For the text-containing cell, return its midpoint in [X, Y] coordinate format. 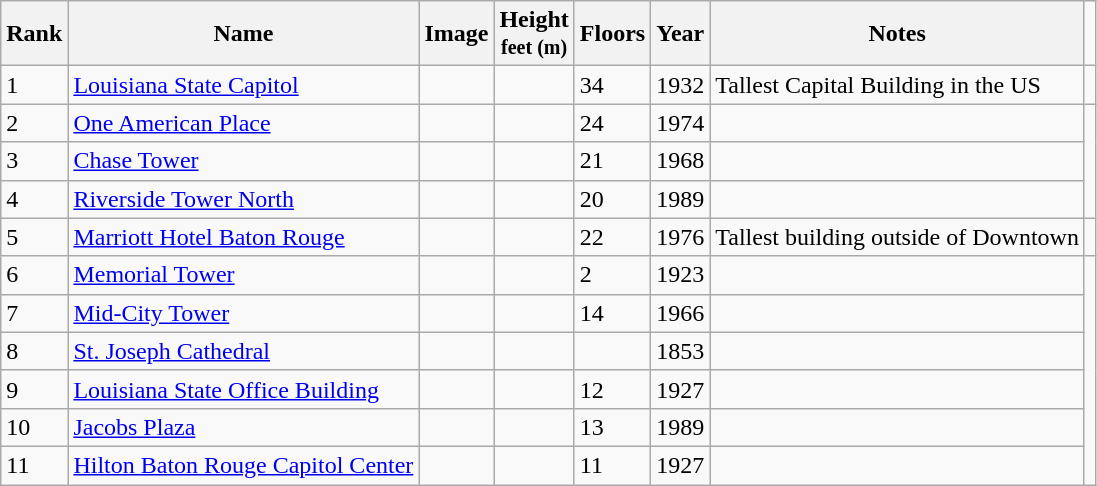
7 [34, 313]
Marriott Hotel Baton Rouge [244, 237]
Name [244, 34]
4 [34, 199]
22 [612, 237]
Memorial Tower [244, 275]
Chase Tower [244, 161]
Floors [612, 34]
24 [612, 123]
1853 [680, 351]
Louisiana State Capitol [244, 85]
Image [456, 34]
8 [34, 351]
14 [612, 313]
Louisiana State Office Building [244, 389]
6 [34, 275]
1974 [680, 123]
Mid-City Tower [244, 313]
1976 [680, 237]
34 [612, 85]
Hilton Baton Rouge Capitol Center [244, 465]
1932 [680, 85]
Riverside Tower North [244, 199]
21 [612, 161]
5 [34, 237]
Tallest building outside of Downtown [898, 237]
12 [612, 389]
13 [612, 427]
1968 [680, 161]
Jacobs Plaza [244, 427]
Tallest Capital Building in the US [898, 85]
One American Place [244, 123]
1966 [680, 313]
1 [34, 85]
20 [612, 199]
3 [34, 161]
St. Joseph Cathedral [244, 351]
Rank [34, 34]
10 [34, 427]
Year [680, 34]
1923 [680, 275]
Notes [898, 34]
Heightfeet (m) [534, 34]
9 [34, 389]
